Output the (X, Y) coordinate of the center of the cell containing the given text.  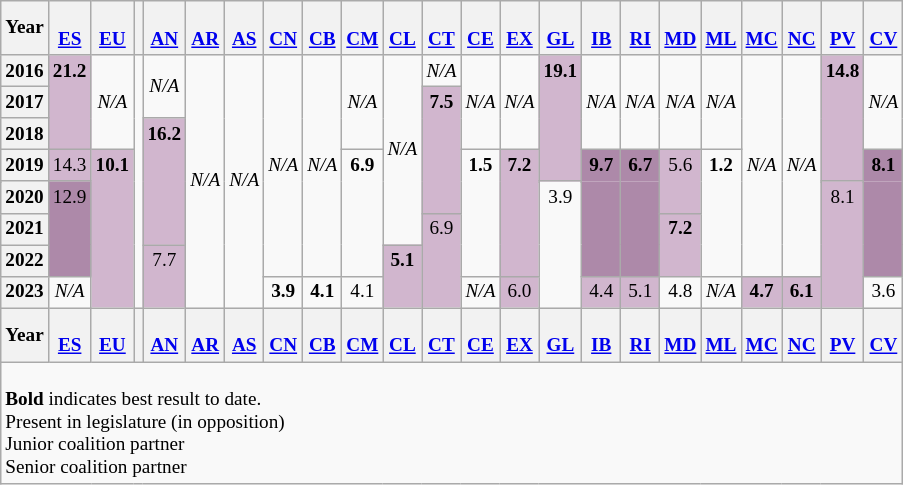
6.1 (802, 292)
1.2 (721, 214)
10.1 (112, 229)
5.6 (680, 182)
12.9 (70, 197)
9.7 (602, 166)
2017 (25, 102)
3.6 (884, 292)
21.2 (70, 102)
2016 (25, 71)
7.5 (442, 150)
2023 (25, 292)
14.3 (70, 166)
4.4 (602, 292)
2020 (25, 197)
16.2 (164, 182)
7.7 (164, 276)
4.8 (680, 292)
2018 (25, 134)
1.5 (480, 214)
2019 (25, 166)
6.0 (520, 292)
6.7 (640, 166)
19.1 (560, 118)
Bold indicates best result to date. Present in legislature (in opposition) Junior coalition partner Senior coalition partner (452, 423)
2022 (25, 261)
2021 (25, 229)
14.8 (842, 118)
4.7 (762, 292)
